Output the [X, Y] coordinate of the center of the cell containing the given text.  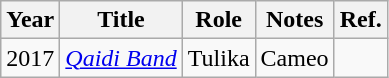
Title [121, 20]
Notes [294, 20]
Year [30, 20]
2017 [30, 58]
Qaidi Band [121, 58]
Cameo [294, 58]
Ref. [360, 20]
Role [218, 20]
Tulika [218, 58]
